Locate the cell with the specified text and output its (x, y) center coordinate. 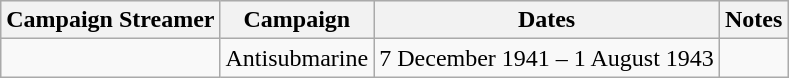
Campaign (297, 20)
Notes (753, 20)
Dates (547, 20)
Campaign Streamer (110, 20)
Antisubmarine (297, 58)
7 December 1941 – 1 August 1943 (547, 58)
